Provide the (x, y) coordinate of the cell's center where the given text is located.  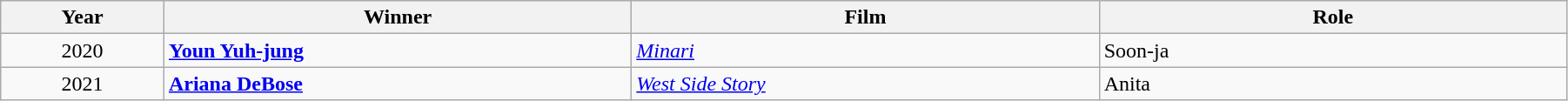
Year (83, 17)
Minari (865, 50)
Ariana DeBose (397, 84)
Soon-ja (1333, 50)
2021 (83, 84)
Youn Yuh-jung (397, 50)
Role (1333, 17)
2020 (83, 50)
Film (865, 17)
Winner (397, 17)
West Side Story (865, 84)
Anita (1333, 84)
